Output the [X, Y] coordinate of the center of the cell containing the given text.  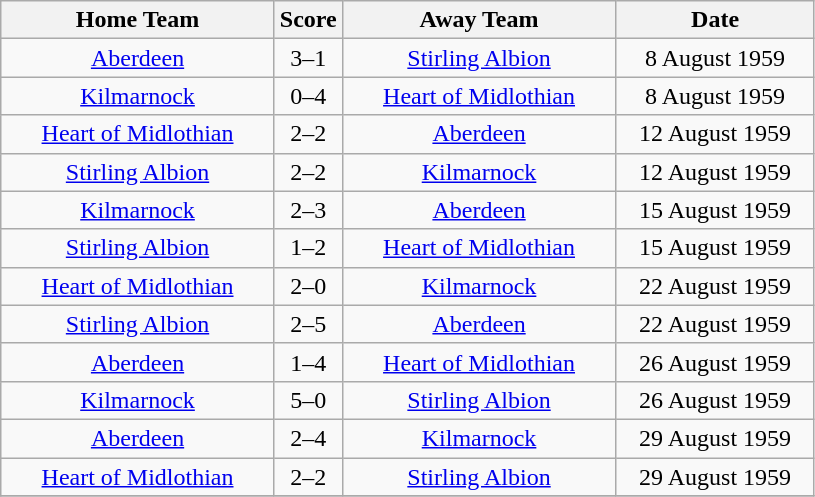
2–0 [308, 286]
2–4 [308, 438]
Home Team [138, 20]
Score [308, 20]
1–2 [308, 248]
1–4 [308, 362]
3–1 [308, 58]
5–0 [308, 400]
Date [716, 20]
0–4 [308, 96]
2–5 [308, 324]
Away Team [479, 20]
2–3 [308, 210]
